Pinpoint the cell where the given text exists, returning its [x, y] midpoint coordinate. 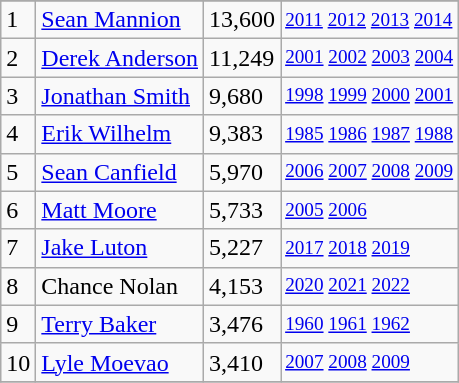
4,153 [242, 286]
Erik Wilhelm [120, 134]
5 [18, 172]
7 [18, 248]
Chance Nolan [120, 286]
Terry Baker [120, 324]
8 [18, 286]
2011 2012 2013 2014 [370, 20]
Lyle Moevao [120, 362]
2006 2007 2008 2009 [370, 172]
13,600 [242, 20]
5,733 [242, 210]
9 [18, 324]
2020 2021 2022 [370, 286]
3,476 [242, 324]
2007 2008 2009 [370, 362]
5,227 [242, 248]
6 [18, 210]
3 [18, 96]
11,249 [242, 58]
Jake Luton [120, 248]
Sean Canfield [120, 172]
1 [18, 20]
1998 1999 2000 2001 [370, 96]
2 [18, 58]
9,383 [242, 134]
3,410 [242, 362]
Sean Mannion [120, 20]
Matt Moore [120, 210]
4 [18, 134]
2001 2002 2003 2004 [370, 58]
10 [18, 362]
2005 2006 [370, 210]
2017 2018 2019 [370, 248]
9,680 [242, 96]
Jonathan Smith [120, 96]
1960 1961 1962 [370, 324]
5,970 [242, 172]
Derek Anderson [120, 58]
1985 1986 1987 1988 [370, 134]
